From the cell containing the given text, extract its center point as [x, y] coordinate. 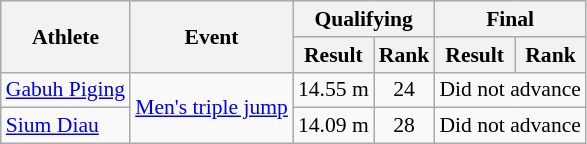
14.09 m [334, 126]
28 [404, 126]
Athlete [66, 36]
Sium Diau [66, 126]
24 [404, 90]
Final [510, 19]
14.55 m [334, 90]
Men's triple jump [212, 108]
Gabuh Piging [66, 90]
Qualifying [364, 19]
Event [212, 36]
